Return the [X, Y] coordinate for the center point of the cell that contains the specified text.  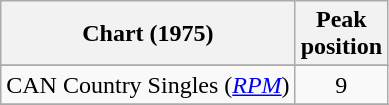
Peakposition [341, 34]
9 [341, 85]
CAN Country Singles (RPM) [148, 85]
Chart (1975) [148, 34]
